Extract the [X, Y] coordinate from the center of the cell holding the provided text.  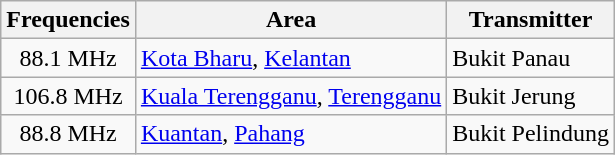
88.8 MHz [68, 134]
Area [290, 20]
Bukit Pelindung [531, 134]
88.1 MHz [68, 58]
Kuantan, Pahang [290, 134]
Bukit Panau [531, 58]
106.8 MHz [68, 96]
Kuala Terengganu, Terengganu [290, 96]
Transmitter [531, 20]
Kota Bharu, Kelantan [290, 58]
Frequencies [68, 20]
Bukit Jerung [531, 96]
